Determine the (x, y) coordinate at the center of the cell enclosing the given text.  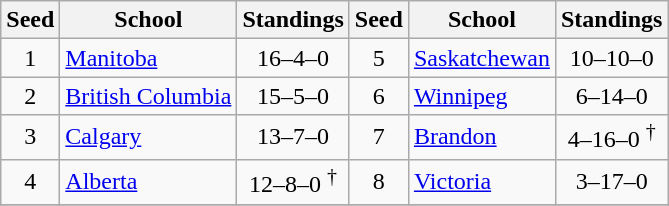
16–4–0 (293, 58)
Winnipeg (482, 96)
13–7–0 (293, 138)
Alberta (148, 182)
2 (30, 96)
Victoria (482, 182)
6 (378, 96)
British Columbia (148, 96)
10–10–0 (611, 58)
5 (378, 58)
3 (30, 138)
3–17–0 (611, 182)
4–16–0 † (611, 138)
1 (30, 58)
Saskatchewan (482, 58)
Manitoba (148, 58)
Brandon (482, 138)
15–5–0 (293, 96)
8 (378, 182)
12–8–0 † (293, 182)
6–14–0 (611, 96)
4 (30, 182)
Calgary (148, 138)
7 (378, 138)
